Determine the (x, y) coordinate at the center of the cell enclosing the given text.  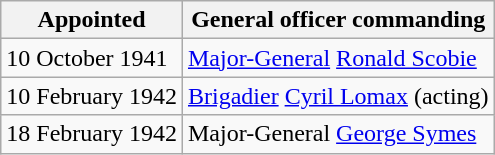
Major-General Ronald Scobie (338, 58)
10 October 1941 (92, 58)
General officer commanding (338, 20)
Appointed (92, 20)
Major-General George Symes (338, 134)
18 February 1942 (92, 134)
Brigadier Cyril Lomax (acting) (338, 96)
10 February 1942 (92, 96)
